Provide the (X, Y) coordinate of the cell's center where the given text is located.  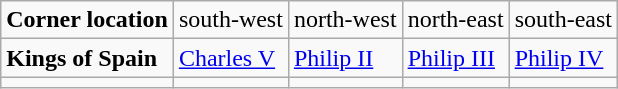
Philip IV (563, 58)
Philip III (456, 58)
Charles V (230, 58)
north-west (345, 20)
south-west (230, 20)
Corner location (88, 20)
Philip II (345, 58)
north-east (456, 20)
Kings of Spain (88, 58)
south-east (563, 20)
